Determine the [x, y] coordinate at the center of the cell enclosing the given text.  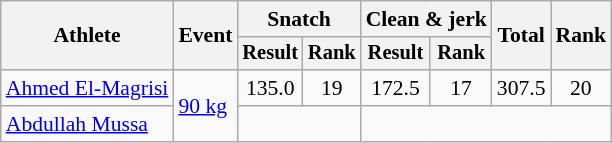
Athlete [88, 36]
90 kg [205, 106]
135.0 [270, 88]
Abdullah Mussa [88, 124]
19 [332, 88]
Total [522, 36]
20 [580, 88]
172.5 [396, 88]
Event [205, 36]
307.5 [522, 88]
17 [460, 88]
Clean & jerk [426, 19]
Snatch [298, 19]
Ahmed El-Magrisi [88, 88]
